Extract the (x, y) coordinate from the center of the cell holding the provided text.  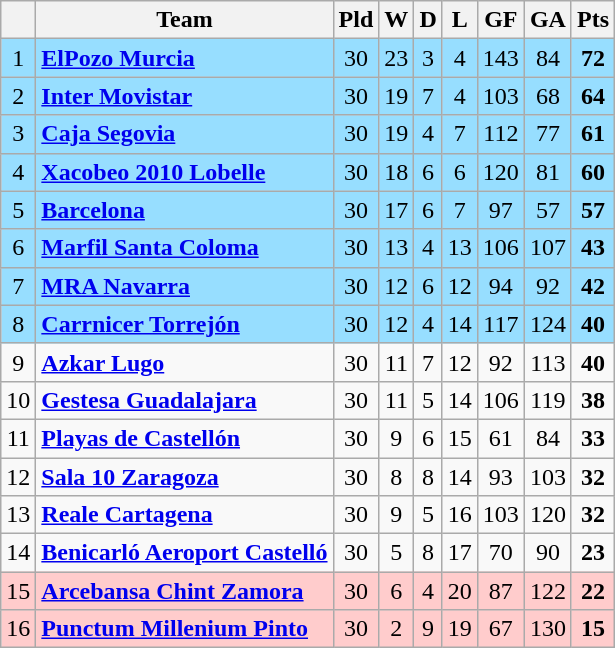
143 (500, 58)
GA (548, 20)
D (428, 20)
113 (548, 362)
124 (548, 324)
70 (500, 553)
GF (500, 20)
122 (548, 591)
Caja Segovia (184, 134)
Inter Movistar (184, 96)
Punctum Millenium Pinto (184, 629)
38 (592, 400)
97 (500, 210)
Arcebansa Chint Zamora (184, 591)
87 (500, 591)
Pld (356, 20)
43 (592, 248)
81 (548, 172)
L (460, 20)
77 (548, 134)
68 (548, 96)
20 (460, 591)
60 (592, 172)
MRA Navarra (184, 286)
Barcelona (184, 210)
Reale Cartagena (184, 515)
Playas de Castellón (184, 438)
Azkar Lugo (184, 362)
130 (548, 629)
112 (500, 134)
Pts (592, 20)
1 (18, 58)
W (396, 20)
67 (500, 629)
Sala 10 Zaragoza (184, 477)
Xacobeo 2010 Lobelle (184, 172)
90 (548, 553)
42 (592, 286)
18 (396, 172)
107 (548, 248)
94 (500, 286)
119 (548, 400)
Team (184, 20)
10 (18, 400)
Gestesa Guadalajara (184, 400)
Carrnicer Torrejón (184, 324)
117 (500, 324)
ElPozo Murcia (184, 58)
93 (500, 477)
Benicarló Aeroport Castelló (184, 553)
22 (592, 591)
72 (592, 58)
Marfil Santa Coloma (184, 248)
33 (592, 438)
64 (592, 96)
